Determine the (X, Y) coordinate at the center of the cell enclosing the given text.  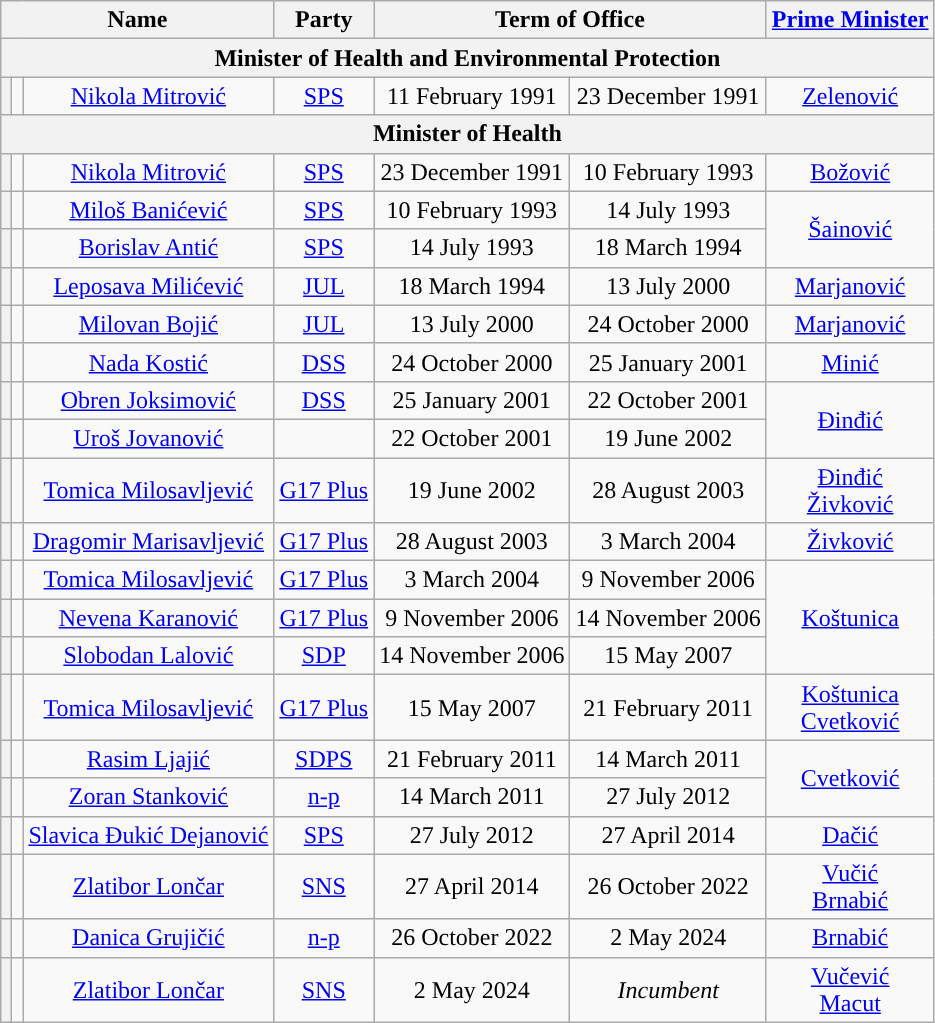
Vučić Brnabić (850, 886)
Koštunica Cvetković (850, 708)
Party (324, 20)
Đinđić Živković (850, 490)
Đinđić (850, 419)
Incumbent (668, 990)
Nevena Karanović (148, 618)
Nada Kostić (148, 362)
Prime Minister (850, 20)
Brnabić (850, 938)
Koštunica (850, 618)
Slobodan Lalović (148, 656)
Dačić (850, 835)
Name (138, 20)
Zoran Stanković (148, 797)
Miloš Banićević (148, 210)
SDPS (324, 759)
Leposava Milićević (148, 286)
Danica Grujičić (148, 938)
Obren Joksimović (148, 400)
Šainović (850, 229)
Borislav Antić (148, 248)
Uroš Jovanović (148, 438)
Rasim Ljajić (148, 759)
Milovan Bojić (148, 324)
Term of Office (570, 20)
Vučević Macut (850, 990)
Zelenović (850, 96)
Dragomir Marisavljević (148, 542)
SDP (324, 656)
Cvetković (850, 778)
Božović (850, 172)
Slavica Đukić Dejanović (148, 835)
11 February 1991 (472, 96)
Živković (850, 542)
Minister of Health (468, 134)
Minić (850, 362)
Minister of Health and Environmental Protection (468, 58)
